Provide the [x, y] coordinate of the cell's center where the given text is located.  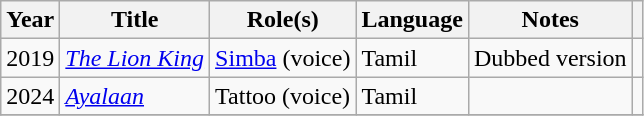
Ayalaan [135, 96]
Role(s) [283, 20]
Simba (voice) [283, 58]
Year [30, 20]
Notes [550, 20]
Tattoo (voice) [283, 96]
Language [412, 20]
2019 [30, 58]
The Lion King [135, 58]
Dubbed version [550, 58]
2024 [30, 96]
Title [135, 20]
